Return the (X, Y) coordinate for the center point of the cell that contains the specified text.  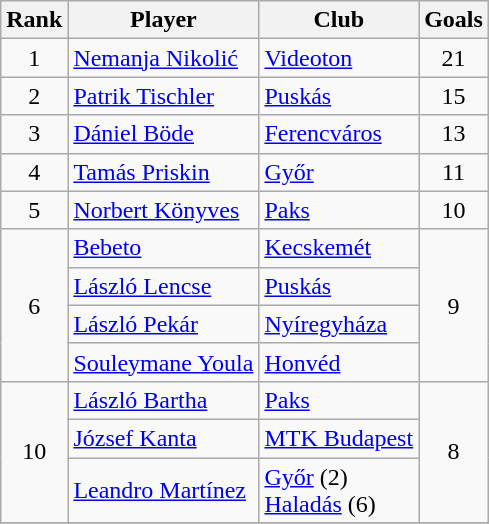
Bebeto (164, 248)
László Bartha (164, 400)
Győr (2) Haladás (6) (339, 490)
5 (34, 210)
Norbert Könyves (164, 210)
Honvéd (339, 362)
1 (34, 58)
Ferencváros (339, 134)
Goals (454, 20)
Club (339, 20)
Patrik Tischler (164, 96)
6 (34, 305)
Kecskemét (339, 248)
Player (164, 20)
Leandro Martínez (164, 490)
4 (34, 172)
Nyíregyháza (339, 324)
15 (454, 96)
József Kanta (164, 438)
Tamás Priskin (164, 172)
3 (34, 134)
Dániel Böde (164, 134)
2 (34, 96)
László Pekár (164, 324)
9 (454, 305)
Souleymane Youla (164, 362)
László Lencse (164, 286)
13 (454, 134)
Rank (34, 20)
MTK Budapest (339, 438)
11 (454, 172)
8 (454, 452)
Videoton (339, 58)
Nemanja Nikolić (164, 58)
21 (454, 58)
Győr (339, 172)
